Extract the [x, y] coordinate from the center of the cell holding the provided text.  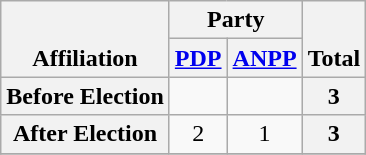
Total [334, 39]
PDP [198, 58]
2 [198, 134]
Party [236, 20]
ANPP [264, 58]
1 [264, 134]
Before Election [86, 96]
After Election [86, 134]
Affiliation [86, 39]
